Pinpoint the cell where the given text exists, returning its (x, y) midpoint coordinate. 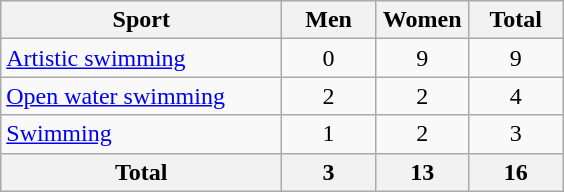
Swimming (142, 134)
Artistic swimming (142, 58)
13 (422, 172)
Women (422, 20)
16 (516, 172)
1 (329, 134)
0 (329, 58)
Men (329, 20)
Open water swimming (142, 96)
Sport (142, 20)
4 (516, 96)
